Search for the cell housing the specified text and yield its (X, Y) center coordinate. 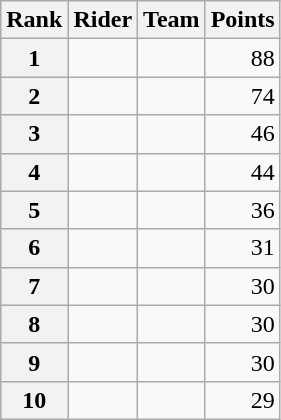
Rider (103, 20)
3 (34, 134)
10 (34, 400)
Points (242, 20)
88 (242, 58)
9 (34, 362)
2 (34, 96)
74 (242, 96)
Rank (34, 20)
4 (34, 172)
Team (172, 20)
44 (242, 172)
31 (242, 248)
5 (34, 210)
29 (242, 400)
1 (34, 58)
7 (34, 286)
6 (34, 248)
46 (242, 134)
36 (242, 210)
8 (34, 324)
